Output the (x, y) coordinate of the center of the cell containing the given text.  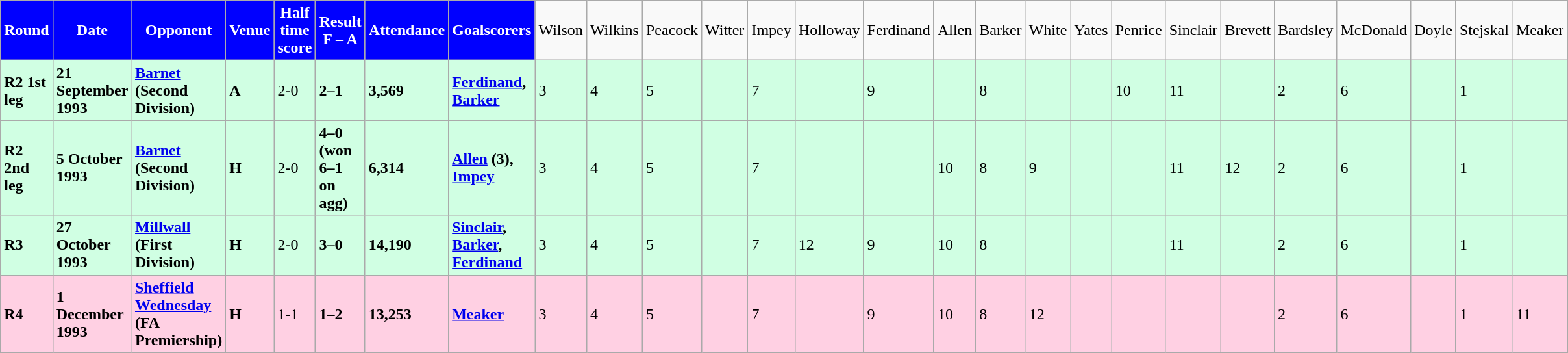
Wilson (561, 31)
Allen (3), Impey (492, 168)
Brevett (1248, 31)
White (1048, 31)
Sheffield Wednesday (FA Premiership) (178, 313)
Doyle (1434, 31)
Witter (725, 31)
Ferdinand (899, 31)
ResultF – A (340, 31)
Peacock (671, 31)
Barker (1001, 31)
Venue (250, 31)
Sinclair, Barker, Ferdinand (492, 245)
14,190 (406, 245)
6,314 (406, 168)
Round (27, 31)
Half time score (295, 31)
Attendance (406, 31)
Goalscorers (492, 31)
McDonald (1374, 31)
R3 (27, 245)
Yates (1091, 31)
Date (92, 31)
R2 2nd leg (27, 168)
R4 (27, 313)
Ferdinand, Barker (492, 90)
Opponent (178, 31)
Holloway (829, 31)
Allen (954, 31)
1 December 1993 (92, 313)
Bardsley (1306, 31)
Wilkins (614, 31)
A (250, 90)
1–2 (340, 313)
13,253 (406, 313)
3,569 (406, 90)
Penrice (1139, 31)
5 October 1993 (92, 168)
2–1 (340, 90)
Millwall (First Division) (178, 245)
3–0 (340, 245)
21 September 1993 (92, 90)
1-1 (295, 313)
R2 1st leg (27, 90)
4–0 (won 6–1 on agg) (340, 168)
Sinclair (1193, 31)
27 October 1993 (92, 245)
Stejskal (1484, 31)
Impey (771, 31)
